Extract the [X, Y] coordinate from the center of the cell holding the provided text.  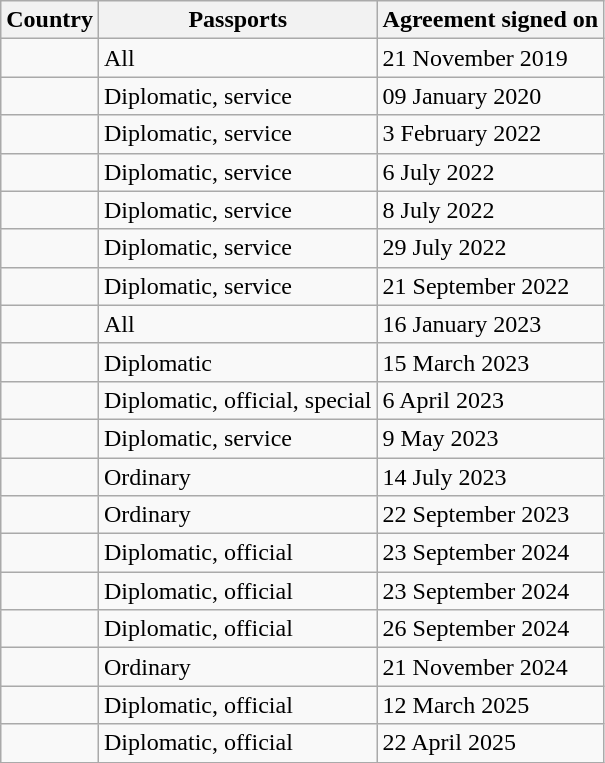
22 April 2025 [490, 743]
Diplomatic, official, special [238, 400]
09 January 2020 [490, 96]
3 February 2022 [490, 134]
9 May 2023 [490, 438]
22 September 2023 [490, 515]
Agreement signed on [490, 20]
21 September 2022 [490, 286]
Passports [238, 20]
Diplomatic [238, 362]
21 November 2019 [490, 58]
6 April 2023 [490, 400]
16 January 2023 [490, 324]
6 July 2022 [490, 172]
Country [50, 20]
21 November 2024 [490, 667]
29 July 2022 [490, 248]
15 March 2023 [490, 362]
12 March 2025 [490, 705]
26 September 2024 [490, 629]
8 July 2022 [490, 210]
14 July 2023 [490, 477]
